Pinpoint the cell where the given text exists, returning its (X, Y) midpoint coordinate. 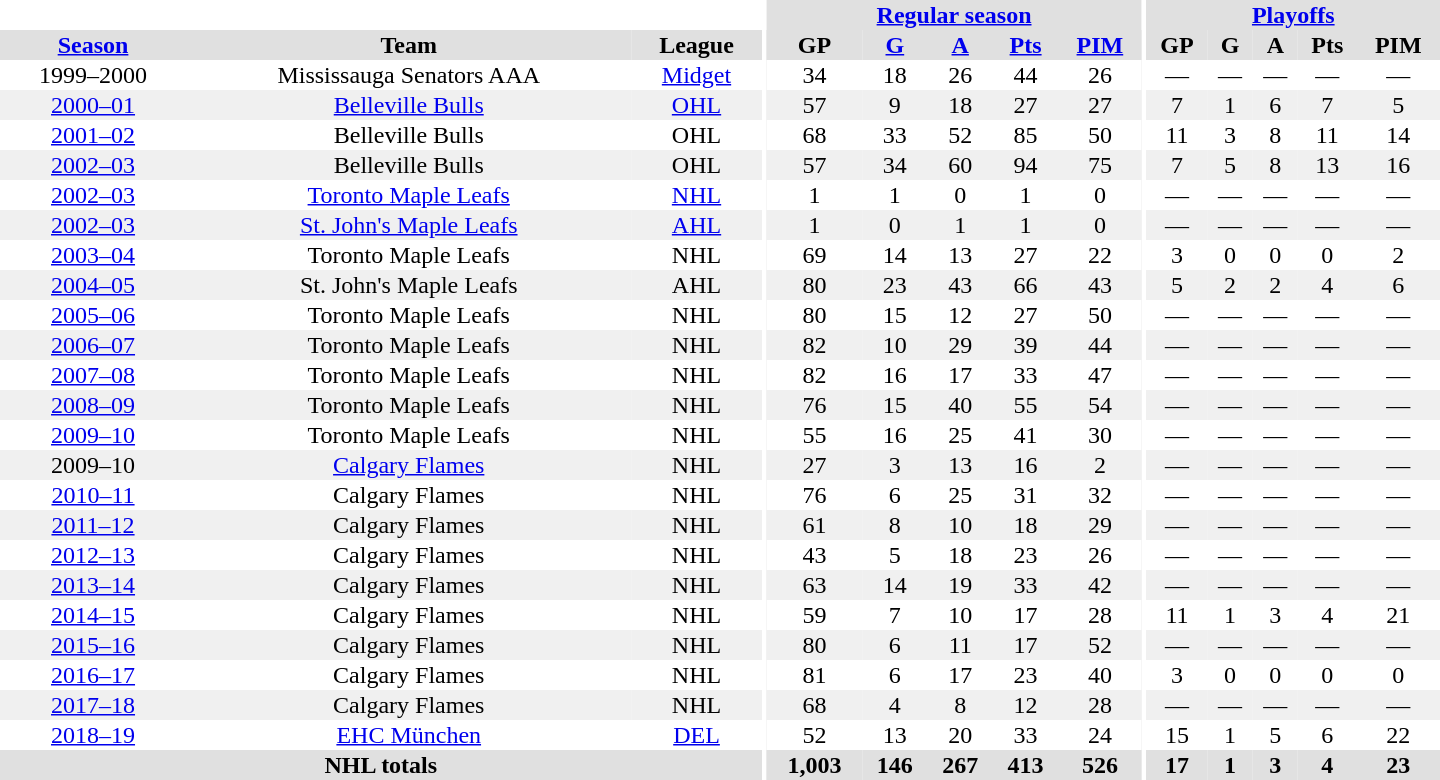
Midget (696, 75)
69 (815, 255)
81 (815, 675)
Regular season (954, 15)
24 (1100, 735)
146 (894, 765)
1,003 (815, 765)
1999–2000 (93, 75)
2003–04 (93, 255)
30 (1100, 435)
Season (93, 45)
2014–15 (93, 615)
85 (1026, 135)
42 (1100, 585)
Mississauga Senators AAA (408, 75)
21 (1398, 615)
2013–14 (93, 585)
267 (960, 765)
60 (960, 165)
2011–12 (93, 525)
63 (815, 585)
31 (1026, 495)
32 (1100, 495)
2016–17 (93, 675)
2012–13 (93, 555)
Team (408, 45)
2006–07 (93, 345)
9 (894, 105)
2008–09 (93, 405)
20 (960, 735)
2015–16 (93, 645)
2005–06 (93, 315)
2017–18 (93, 705)
League (696, 45)
41 (1026, 435)
413 (1026, 765)
2010–11 (93, 495)
61 (815, 525)
DEL (696, 735)
59 (815, 615)
Playoffs (1294, 15)
39 (1026, 345)
EHC München (408, 735)
47 (1100, 375)
NHL totals (381, 765)
66 (1026, 285)
54 (1100, 405)
2018–19 (93, 735)
526 (1100, 765)
2007–08 (93, 375)
2001–02 (93, 135)
75 (1100, 165)
94 (1026, 165)
2000–01 (93, 105)
19 (960, 585)
2004–05 (93, 285)
